Output the (x, y) coordinate of the center of the cell containing the given text.  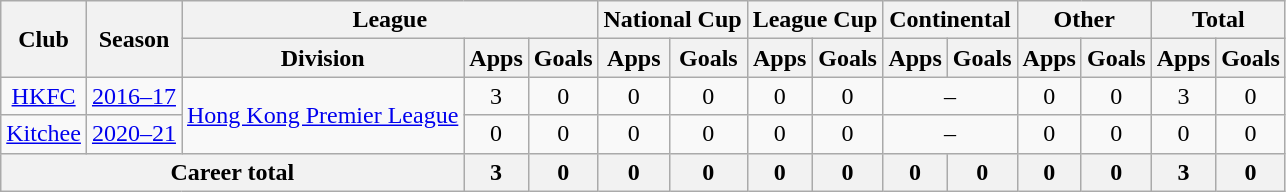
2020–21 (134, 134)
2016–17 (134, 96)
League (390, 20)
Hong Kong Premier League (323, 115)
Club (44, 39)
HKFC (44, 96)
National Cup (672, 20)
Other (1084, 20)
Division (323, 58)
League Cup (815, 20)
Career total (232, 172)
Season (134, 39)
Kitchee (44, 134)
Total (1218, 20)
Continental (950, 20)
